Output the [x, y] coordinate of the center of the cell containing the given text.  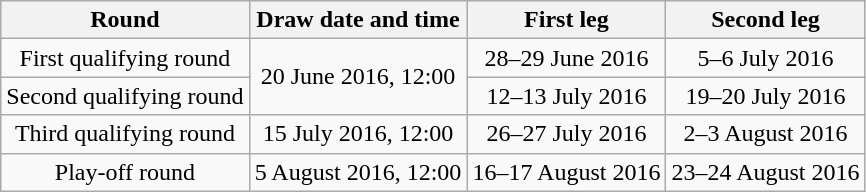
2–3 August 2016 [766, 134]
12–13 July 2016 [566, 96]
26–27 July 2016 [566, 134]
15 July 2016, 12:00 [358, 134]
Second qualifying round [125, 96]
5–6 July 2016 [766, 58]
28–29 June 2016 [566, 58]
20 June 2016, 12:00 [358, 77]
Third qualifying round [125, 134]
First leg [566, 20]
19–20 July 2016 [766, 96]
5 August 2016, 12:00 [358, 172]
Draw date and time [358, 20]
16–17 August 2016 [566, 172]
23–24 August 2016 [766, 172]
Play-off round [125, 172]
First qualifying round [125, 58]
Second leg [766, 20]
Round [125, 20]
